For the text-containing cell, return its midpoint in (x, y) coordinate format. 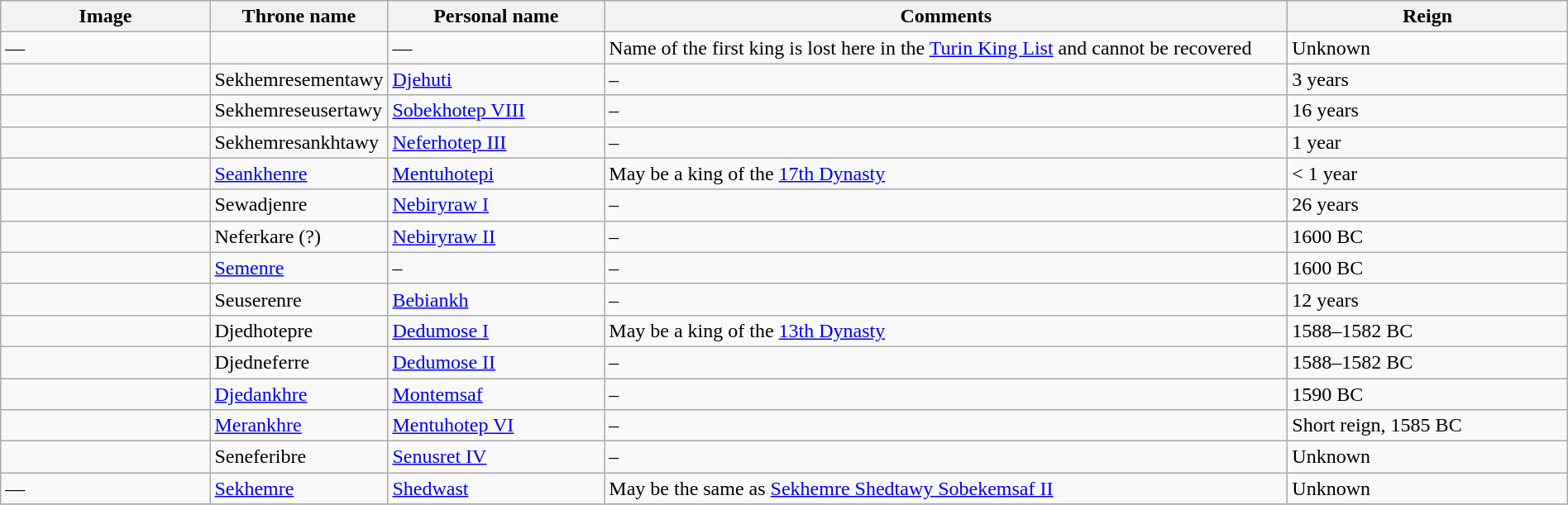
Dedumose II (496, 362)
Montemsaf (496, 394)
Semenre (299, 268)
Shedwast (496, 488)
Seankhenre (299, 174)
Dedumose I (496, 331)
3 years (1427, 79)
May be a king of the 13th Dynasty (946, 331)
Djedankhre (299, 394)
Personal name (496, 17)
Djedneferre (299, 362)
Nebiryraw II (496, 236)
Senusret IV (496, 457)
Bebiankh (496, 299)
Reign (1427, 17)
Sekhemresementawy (299, 79)
Sekhemresankhtawy (299, 142)
Comments (946, 17)
Name of the first king is lost here in the Turin King List and cannot be recovered (946, 48)
Djehuti (496, 79)
Mentuhotepi (496, 174)
Throne name (299, 17)
1590 BC (1427, 394)
Sekhemreseusertawy (299, 111)
< 1 year (1427, 174)
Neferkare (?) (299, 236)
Sekhemre (299, 488)
May be a king of the 17th Dynasty (946, 174)
Djedhotepre (299, 331)
Seneferibre (299, 457)
Nebiryraw I (496, 205)
Seuserenre (299, 299)
Sewadjenre (299, 205)
16 years (1427, 111)
12 years (1427, 299)
Mentuhotep VI (496, 426)
May be the same as Sekhemre Shedtawy Sobekemsaf II (946, 488)
Merankhre (299, 426)
Short reign, 1585 BC (1427, 426)
Image (106, 17)
Sobekhotep VIII (496, 111)
1 year (1427, 142)
Neferhotep III (496, 142)
26 years (1427, 205)
